Capture the cell that displays the provided text and extract its (x, y) central coordinate. 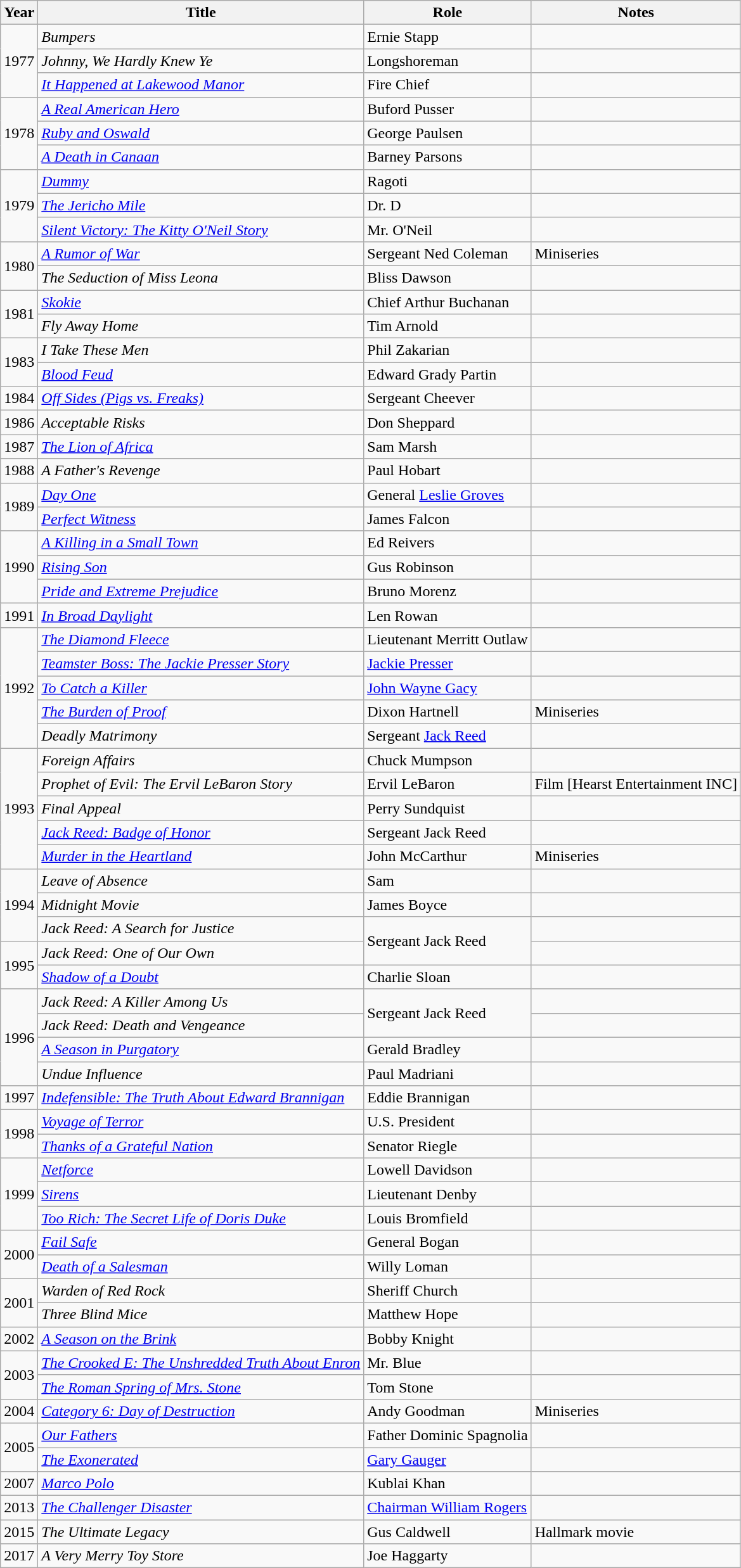
General Leslie Groves (448, 495)
1995 (19, 965)
Warden of Red Rock (201, 1291)
Sergeant Cheever (448, 398)
A Very Merry Toy Store (201, 1556)
Jack Reed: A Search for Justice (201, 929)
The Diamond Fleece (201, 639)
2000 (19, 1254)
1983 (19, 362)
Death of a Salesman (201, 1266)
Chief Arthur Buchanan (448, 302)
Jack Reed: A Killer Among Us (201, 1001)
A Father's Revenge (201, 471)
Perry Sundquist (448, 808)
A Death in Canaan (201, 157)
Mr. O'Neil (448, 229)
Marco Polo (201, 1484)
1996 (19, 1037)
Our Fathers (201, 1435)
Lieutenant Merritt Outlaw (448, 639)
2001 (19, 1303)
Pride and Extreme Prejudice (201, 591)
Skokie (201, 302)
The Exonerated (201, 1459)
1980 (19, 265)
The Challenger Disaster (201, 1508)
Prophet of Evil: The Ervil LeBaron Story (201, 784)
Gary Gauger (448, 1459)
Don Sheppard (448, 423)
Ervil LeBaron (448, 784)
Murder in the Heartland (201, 857)
Three Blind Mice (201, 1315)
A Killing in a Small Town (201, 543)
2007 (19, 1484)
Jack Reed: One of Our Own (201, 953)
Thanks of a Grateful Nation (201, 1146)
1986 (19, 423)
Midnight Movie (201, 905)
Role (448, 13)
2002 (19, 1339)
Film [Hearst Entertainment INC] (636, 784)
Fly Away Home (201, 326)
2017 (19, 1556)
Indefensible: The Truth About Edward Brannigan (201, 1098)
Longshoreman (448, 61)
2004 (19, 1411)
Dixon Hartnell (448, 712)
Tim Arnold (448, 326)
1994 (19, 905)
1999 (19, 1194)
Phil Zakarian (448, 350)
I Take These Men (201, 350)
Mr. Blue (448, 1363)
Bobby Knight (448, 1339)
Leave of Absence (201, 881)
Lieutenant Denby (448, 1194)
2015 (19, 1532)
Too Rich: The Secret Life of Doris Duke (201, 1218)
Notes (636, 13)
Joe Haggarty (448, 1556)
1991 (19, 615)
2003 (19, 1375)
Final Appeal (201, 808)
Lowell Davidson (448, 1170)
U.S. President (448, 1122)
Chairman William Rogers (448, 1508)
Shadow of a Doubt (201, 977)
Teamster Boss: The Jackie Presser Story (201, 663)
General Bogan (448, 1242)
Sam Marsh (448, 447)
Gerald Bradley (448, 1049)
Bliss Dawson (448, 277)
Jack Reed: Death and Vengeance (201, 1025)
The Ultimate Legacy (201, 1532)
1992 (19, 687)
Andy Goodman (448, 1411)
The Jericho Mile (201, 205)
1984 (19, 398)
A Season on the Brink (201, 1339)
1978 (19, 133)
The Crooked E: The Unshredded Truth About Enron (201, 1363)
Gus Caldwell (448, 1532)
Willy Loman (448, 1266)
Paul Madriani (448, 1074)
Jack Reed: Badge of Honor (201, 832)
Silent Victory: The Kitty O'Neil Story (201, 229)
Barney Parsons (448, 157)
It Happened at Lakewood Manor (201, 85)
The Roman Spring of Mrs. Stone (201, 1387)
Hallmark movie (636, 1532)
Ernie Stapp (448, 37)
Blood Feud (201, 374)
Title (201, 13)
The Burden of Proof (201, 712)
Paul Hobart (448, 471)
Bumpers (201, 37)
Buford Pusser (448, 109)
Father Dominic Spagnolia (448, 1435)
Year (19, 13)
1977 (19, 61)
Sirens (201, 1194)
To Catch a Killer (201, 687)
Edward Grady Partin (448, 374)
Ruby and Oswald (201, 133)
1993 (19, 808)
1989 (19, 507)
James Falcon (448, 519)
James Boyce (448, 905)
1981 (19, 314)
Tom Stone (448, 1387)
1998 (19, 1134)
The Seduction of Miss Leona (201, 277)
Jackie Presser (448, 663)
Acceptable Risks (201, 423)
Charlie Sloan (448, 977)
Matthew Hope (448, 1315)
Eddie Brannigan (448, 1098)
Dummy (201, 181)
Perfect Witness (201, 519)
Undue Influence (201, 1074)
Sam (448, 881)
Netforce (201, 1170)
Johnny, We Hardly Knew Ye (201, 61)
Ed Reivers (448, 543)
Rising Son (201, 567)
2005 (19, 1447)
Chuck Mumpson (448, 760)
Ragoti (448, 181)
Senator Riegle (448, 1146)
Off Sides (Pigs vs. Freaks) (201, 398)
Foreign Affairs (201, 760)
Sergeant Ned Coleman (448, 253)
Sheriff Church (448, 1291)
George Paulsen (448, 133)
John Wayne Gacy (448, 687)
Day One (201, 495)
In Broad Daylight (201, 615)
A Real American Hero (201, 109)
The Lion of Africa (201, 447)
Gus Robinson (448, 567)
Len Rowan (448, 615)
1979 (19, 205)
Voyage of Terror (201, 1122)
Kublai Khan (448, 1484)
Bruno Morenz (448, 591)
John McCarthur (448, 857)
A Season in Purgatory (201, 1049)
Dr. D (448, 205)
A Rumor of War (201, 253)
1987 (19, 447)
Fire Chief (448, 85)
Category 6: Day of Destruction (201, 1411)
Fail Safe (201, 1242)
1988 (19, 471)
1990 (19, 567)
Deadly Matrimony (201, 736)
2013 (19, 1508)
Louis Bromfield (448, 1218)
1997 (19, 1098)
